Output the [X, Y] coordinate of the center of the cell containing the given text.  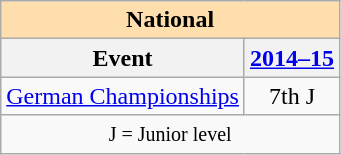
National [170, 20]
7th J [292, 96]
2014–15 [292, 58]
Event [123, 58]
J = Junior level [170, 134]
German Championships [123, 96]
